For the text-containing cell, return its midpoint in [x, y] coordinate format. 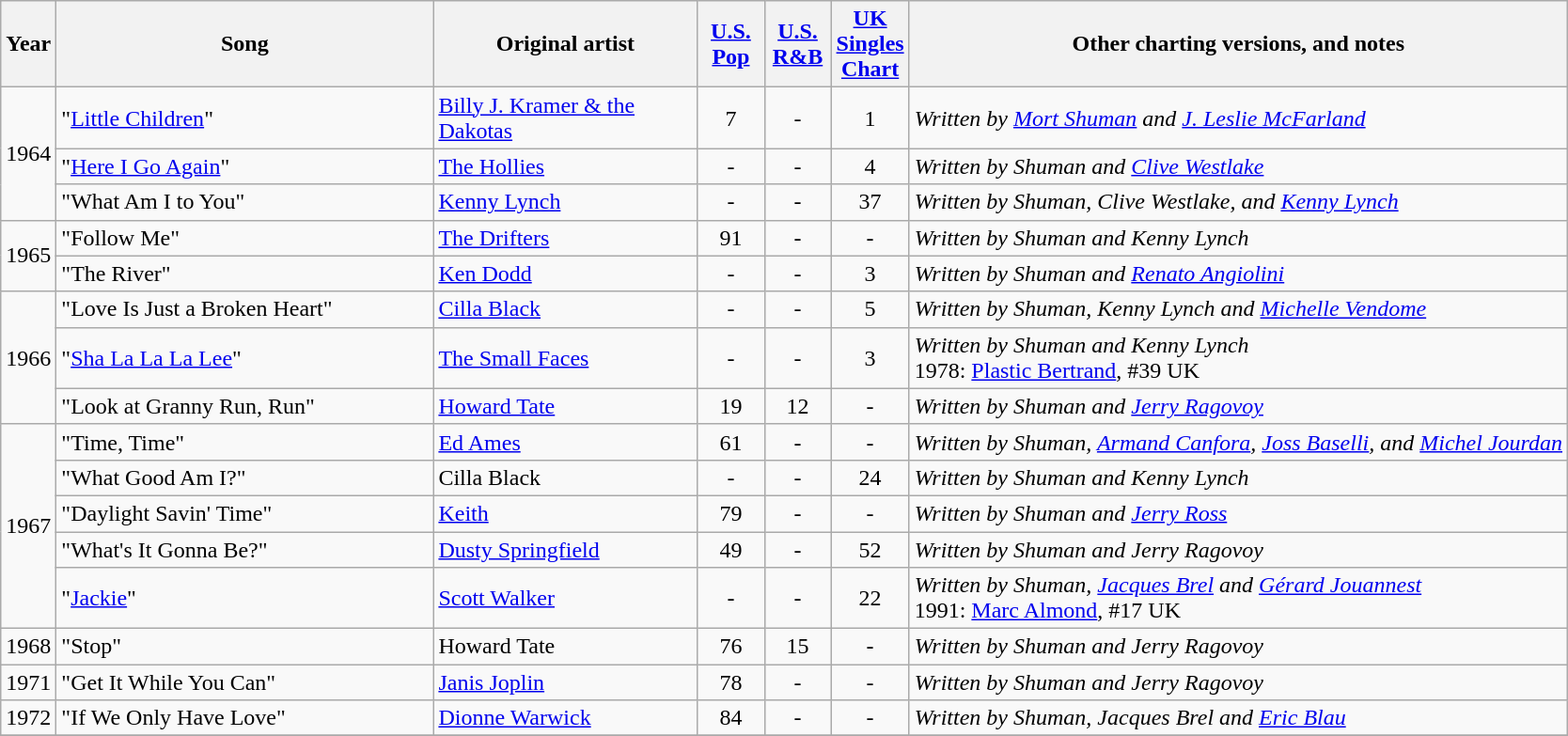
Dusty Springfield [566, 550]
U.S. R&B [797, 44]
Kenny Lynch [566, 202]
"Here I Go Again" [244, 166]
Written by Shuman and Kenny Lynch1978: Plastic Bertrand, #39 UK [1238, 357]
"Love Is Just a Broken Heart" [244, 309]
The Small Faces [566, 357]
"Get It While You Can" [244, 682]
Original artist [566, 44]
"What's It Gonna Be?" [244, 550]
Ed Ames [566, 442]
Written by Shuman and Clive Westlake [1238, 166]
61 [731, 442]
"What Am I to You" [244, 202]
"What Good Am I?" [244, 478]
Dionne Warwick [566, 718]
52 [870, 550]
1 [870, 118]
22 [870, 598]
7 [731, 118]
1972 [28, 718]
"Follow Me" [244, 238]
Written by Mort Shuman and J. Leslie McFarland [1238, 118]
"If We Only Have Love" [244, 718]
5 [870, 309]
Written by Shuman and Jerry Ross [1238, 513]
"Daylight Savin' Time" [244, 513]
Written by Shuman, Armand Canfora, Joss Baselli, and Michel Jourdan [1238, 442]
"Sha La La La Lee" [244, 357]
"The River" [244, 274]
UK Singles Chart [870, 44]
1965 [28, 256]
"Stop" [244, 647]
Written by Shuman, Clive Westlake, and Kenny Lynch [1238, 202]
91 [731, 238]
"Time, Time" [244, 442]
76 [731, 647]
Billy J. Kramer & the Dakotas [566, 118]
78 [731, 682]
84 [731, 718]
The Drifters [566, 238]
79 [731, 513]
Written by Shuman, Kenny Lynch and Michelle Vendome [1238, 309]
Year [28, 44]
1971 [28, 682]
1967 [28, 526]
1964 [28, 154]
Keith [566, 513]
Written by Shuman, Jacques Brel and Gérard Jouannest1991: Marc Almond, #17 UK [1238, 598]
"Little Children" [244, 118]
19 [731, 406]
4 [870, 166]
Written by Shuman, Jacques Brel and Eric Blau [1238, 718]
Other charting versions, and notes [1238, 44]
15 [797, 647]
49 [731, 550]
U.S. Pop [731, 44]
Written by Shuman and Renato Angiolini [1238, 274]
Scott Walker [566, 598]
"Look at Granny Run, Run" [244, 406]
12 [797, 406]
1968 [28, 647]
37 [870, 202]
Song [244, 44]
Janis Joplin [566, 682]
"Jackie" [244, 598]
24 [870, 478]
1966 [28, 357]
Ken Dodd [566, 274]
The Hollies [566, 166]
